Determine the (x, y) coordinate at the center of the cell enclosing the given text.  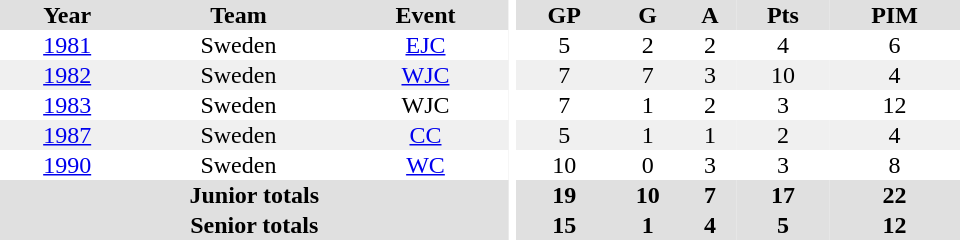
8 (894, 165)
6 (894, 45)
Year (67, 15)
Event (425, 15)
EJC (425, 45)
CC (425, 135)
Pts (783, 15)
Junior totals (254, 195)
1983 (67, 105)
G (648, 15)
22 (894, 195)
PIM (894, 15)
Team (238, 15)
0 (648, 165)
17 (783, 195)
19 (564, 195)
1981 (67, 45)
15 (564, 225)
Senior totals (254, 225)
A (710, 15)
1982 (67, 75)
1987 (67, 135)
WC (425, 165)
1990 (67, 165)
GP (564, 15)
